Return (X, Y) of the center of cell containing provided text 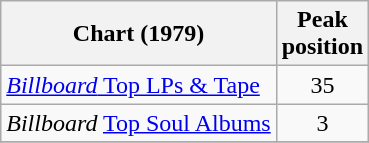
Chart (1979) (138, 34)
Billboard Top Soul Albums (138, 123)
3 (322, 123)
Peakposition (322, 34)
35 (322, 85)
Billboard Top LPs & Tape (138, 85)
